Return (X, Y) of the center of cell containing provided text 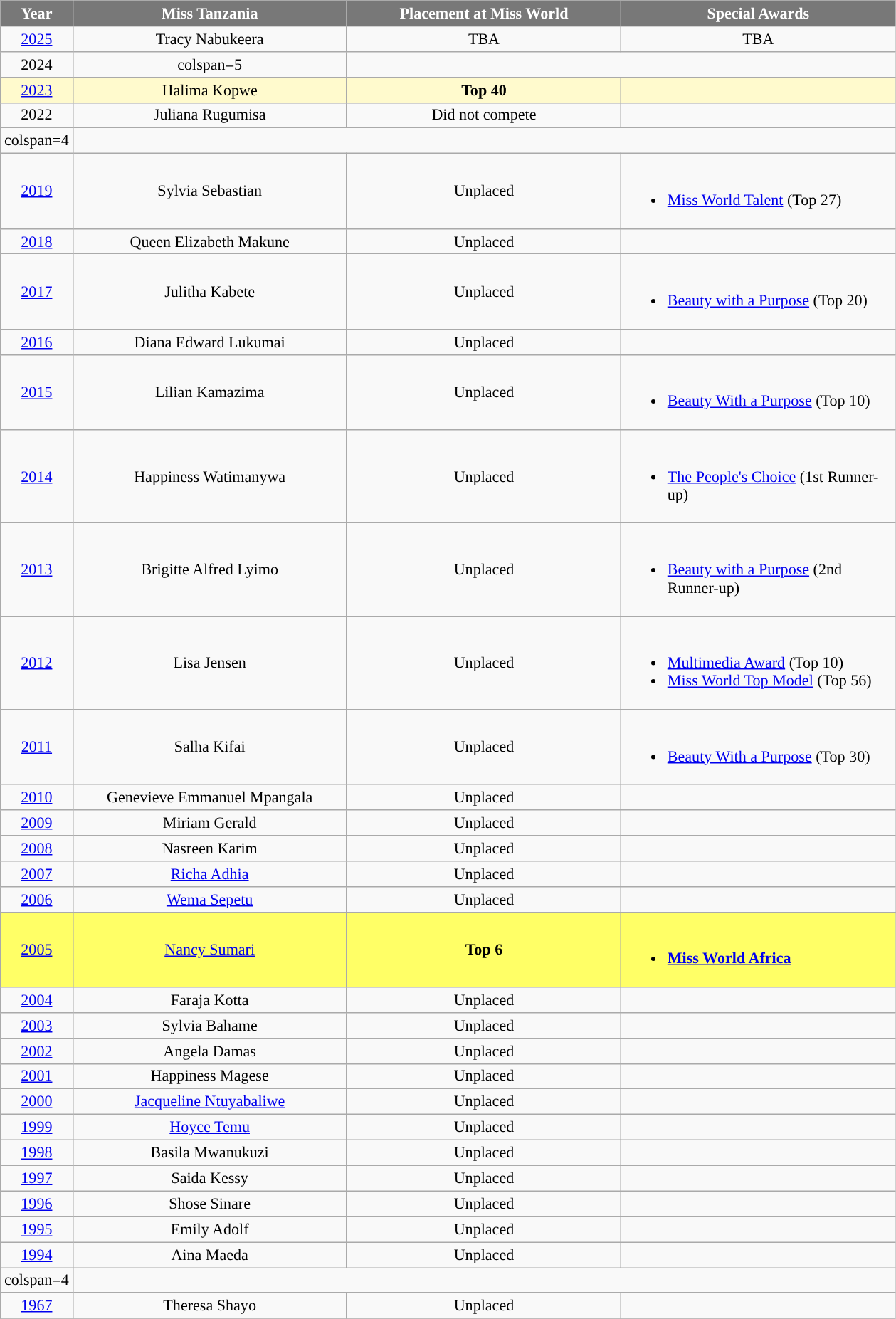
Basila Mwanukuzi (209, 1152)
Theresa Shayo (209, 1305)
2009 (37, 823)
2001 (37, 1076)
Sylvia Sebastian (209, 191)
Halima Kopwe (209, 90)
Julitha Kabete (209, 292)
2016 (37, 342)
2000 (37, 1102)
1998 (37, 1152)
Diana Edward Lukumai (209, 342)
Happiness Watimanywa (209, 475)
Sylvia Bahame (209, 1025)
Happiness Magese (209, 1076)
Jacqueline Ntuyabaliwe (209, 1102)
2011 (37, 746)
colspan=5 (209, 64)
Lisa Jensen (209, 662)
2007 (37, 873)
2004 (37, 999)
Juliana Rugumisa (209, 115)
Multimedia Award (Top 10)Miss World Top Model (Top 56) (759, 662)
Aina Maeda (209, 1254)
Angela Damas (209, 1051)
2012 (37, 662)
Top 40 (484, 90)
2019 (37, 191)
Emily Adolf (209, 1229)
1997 (37, 1178)
1995 (37, 1229)
Queen Elizabeth Makune (209, 241)
2017 (37, 292)
Genevieve Emmanuel Mpangala (209, 797)
Beauty With a Purpose (Top 10) (759, 392)
Brigitte Alfred Lyimo (209, 569)
2006 (37, 899)
2014 (37, 475)
Miriam Gerald (209, 823)
Salha Kifai (209, 746)
2024 (37, 64)
2023 (37, 90)
2025 (37, 38)
Miss World Talent (Top 27) (759, 191)
Beauty With a Purpose (Top 30) (759, 746)
2018 (37, 241)
Tracy Nabukeera (209, 38)
2008 (37, 848)
Special Awards (759, 13)
1999 (37, 1127)
Faraja Kotta (209, 999)
Saida Kessy (209, 1178)
Nancy Sumari (209, 950)
Miss Tanzania (209, 13)
Did not compete (484, 115)
2013 (37, 569)
2010 (37, 797)
Richa Adhia (209, 873)
Beauty with a Purpose (Top 20) (759, 292)
2005 (37, 950)
1967 (37, 1305)
2015 (37, 392)
Miss World Africa (759, 950)
1996 (37, 1204)
Shose Sinare (209, 1204)
Wema Sepetu (209, 899)
1994 (37, 1254)
Nasreen Karim (209, 848)
Beauty with a Purpose (2nd Runner-up) (759, 569)
The People's Choice (1st Runner-up) (759, 475)
2003 (37, 1025)
Lilian Kamazima (209, 392)
2022 (37, 115)
Placement at Miss World (484, 13)
2002 (37, 1051)
Year (37, 13)
Top 6 (484, 950)
Hoyce Temu (209, 1127)
